Determine the (x, y) coordinate at the center of the cell enclosing the given text.  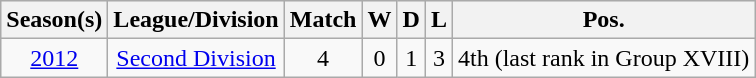
2012 (54, 58)
1 (411, 58)
League/Division (196, 20)
L (438, 20)
Season(s) (54, 20)
3 (438, 58)
4th (last rank in Group XVIII) (604, 58)
W (380, 20)
Pos. (604, 20)
Match (323, 20)
Second Division (196, 58)
0 (380, 58)
D (411, 20)
4 (323, 58)
